Capture the cell that displays the provided text and extract its (X, Y) central coordinate. 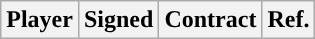
Contract (210, 20)
Ref. (288, 20)
Player (40, 20)
Signed (118, 20)
